Identify which cell holds the provided text, then report its [X, Y] central coordinate. 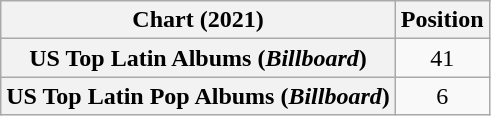
US Top Latin Albums (Billboard) [198, 58]
6 [442, 96]
US Top Latin Pop Albums (Billboard) [198, 96]
41 [442, 58]
Chart (2021) [198, 20]
Position [442, 20]
